From the cell containing the given text, extract its center point as [x, y] coordinate. 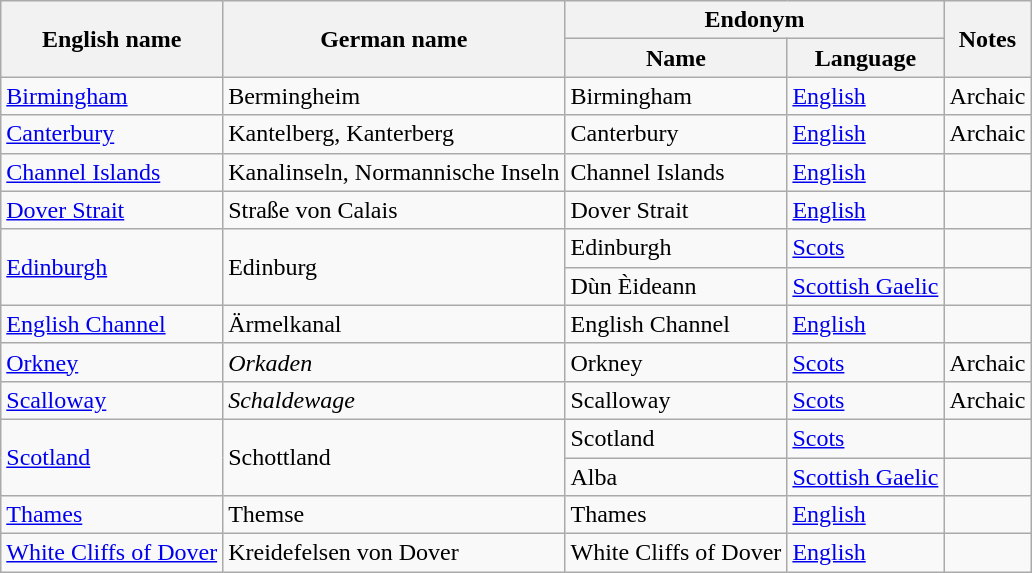
Ärmelkanal [394, 324]
Kantelberg, Kanterberg [394, 134]
Notes [988, 39]
Orkaden [394, 362]
Edinburg [394, 267]
Straße von Calais [394, 210]
English name [112, 39]
Endonym [754, 20]
Kreidefelsen von Dover [394, 553]
Schottland [394, 457]
German name [394, 39]
Dùn Èideann [676, 286]
Language [866, 58]
Alba [676, 477]
Themse [394, 515]
Schaldewage [394, 400]
Kanalinseln, Normannische Inseln [394, 172]
Bermingheim [394, 96]
Name [676, 58]
